Determine the [X, Y] coordinate at the center of the cell enclosing the given text.  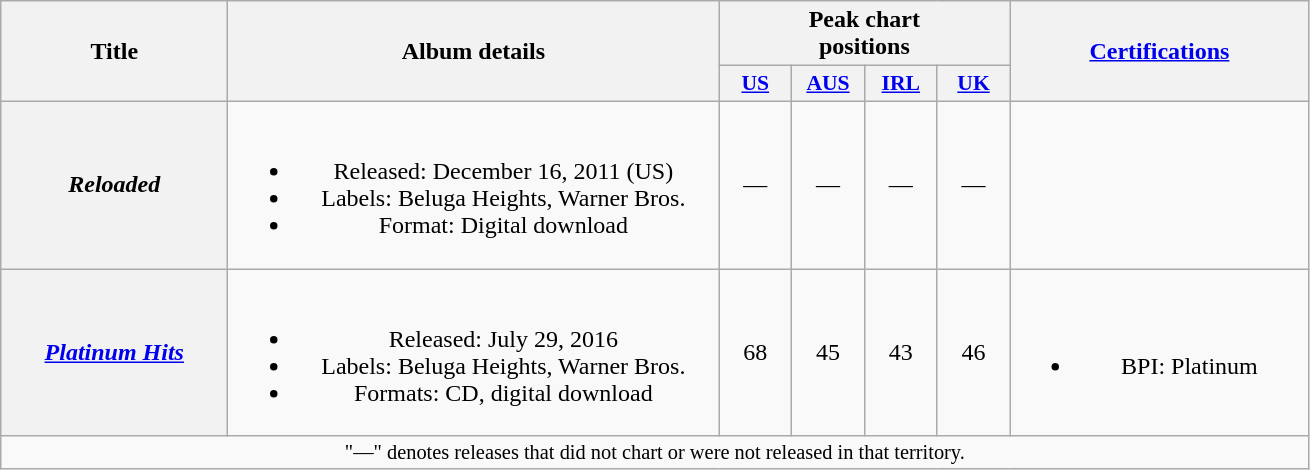
Reloaded [114, 184]
BPI: Platinum [1160, 352]
Album details [474, 52]
68 [756, 352]
"—" denotes releases that did not chart or were not released in that territory. [655, 453]
Released: December 16, 2011 (US)Labels: Beluga Heights, Warner Bros.Format: Digital download [474, 184]
IRL [900, 84]
43 [900, 352]
Released: July 29, 2016Labels: Beluga Heights, Warner Bros.Formats: CD, digital download [474, 352]
AUS [828, 84]
Certifications [1160, 52]
45 [828, 352]
46 [974, 352]
Peak chartpositions [864, 34]
Title [114, 52]
Platinum Hits [114, 352]
UK [974, 84]
US [756, 84]
